Output the [X, Y] coordinate of the center of the cell containing the given text.  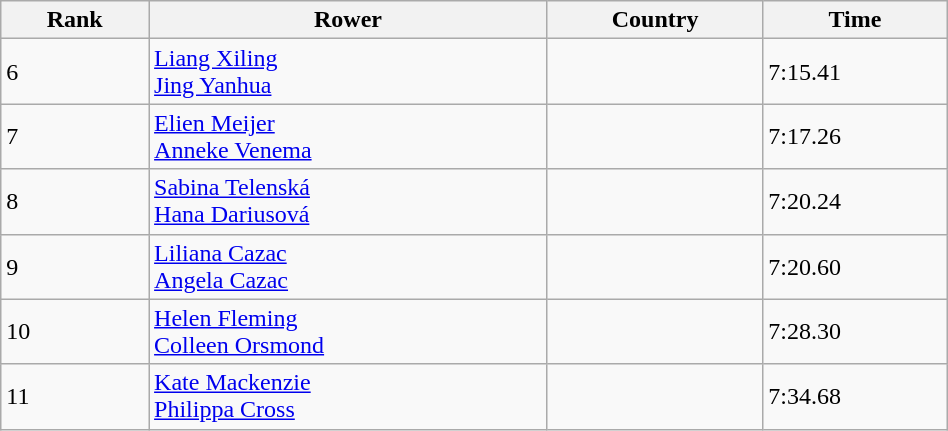
Helen FlemingColleen Orsmond [348, 332]
Rower [348, 20]
7:20.60 [856, 266]
9 [75, 266]
7:28.30 [856, 332]
Country [654, 20]
Liliana CazacAngela Cazac [348, 266]
7:20.24 [856, 202]
7 [75, 136]
10 [75, 332]
7:15.41 [856, 72]
8 [75, 202]
7:34.68 [856, 396]
Time [856, 20]
Elien MeijerAnneke Venema [348, 136]
6 [75, 72]
11 [75, 396]
Rank [75, 20]
Kate MackenziePhilippa Cross [348, 396]
Liang XilingJing Yanhua [348, 72]
Sabina TelenskáHana Dariusová [348, 202]
7:17.26 [856, 136]
